Find where the given text appears and provide that cell's center as (x, y) coordinate. 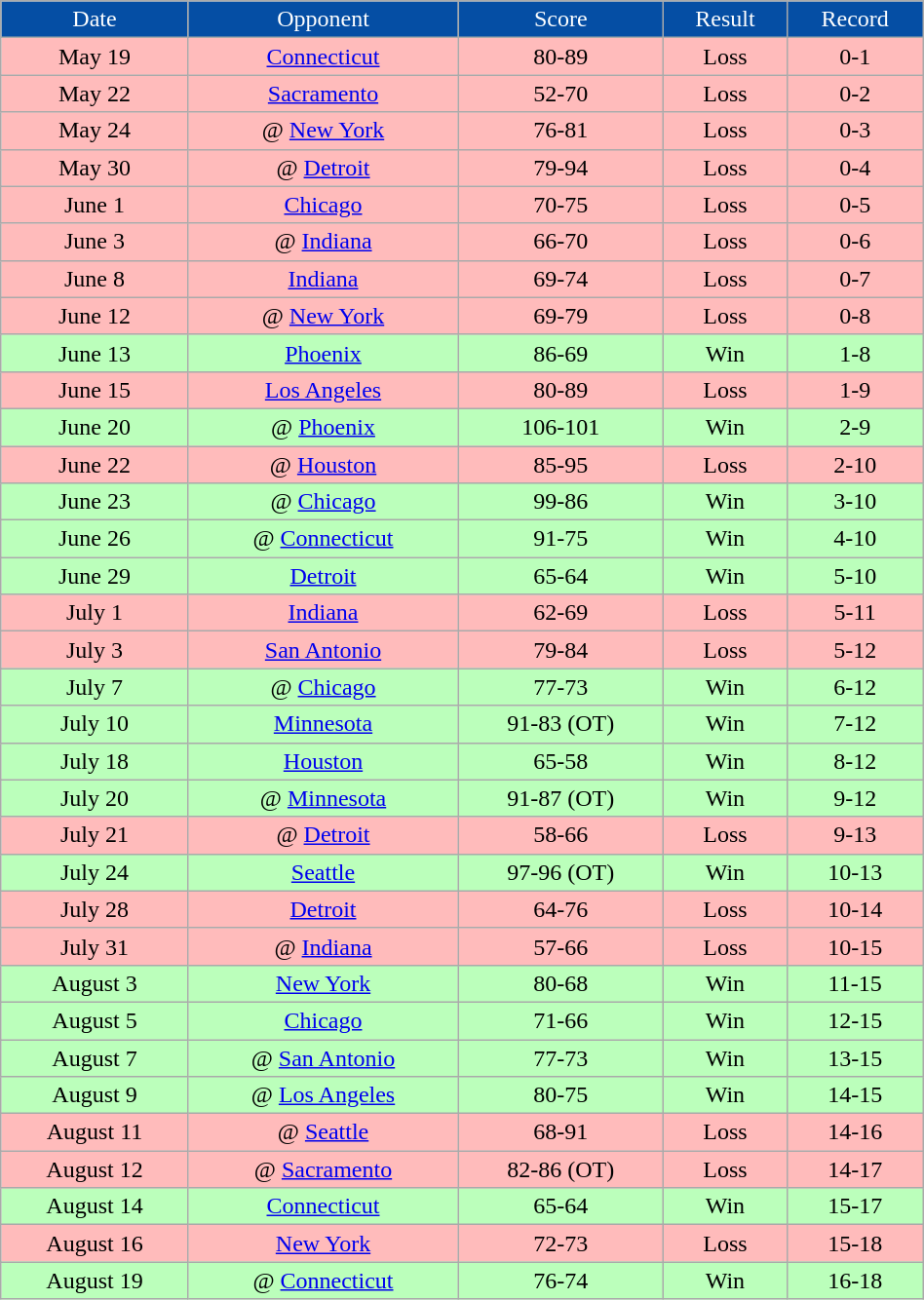
80-68 (561, 983)
10-15 (855, 946)
3-10 (855, 502)
9-12 (855, 798)
0-5 (855, 205)
97-96 (OT) (561, 872)
106-101 (561, 427)
May 30 (96, 168)
June 20 (96, 427)
August 19 (96, 1281)
Sacramento (323, 94)
80-75 (561, 1095)
65-58 (561, 761)
0-3 (855, 131)
@ San Antonio (323, 1057)
July 24 (96, 872)
82-86 (OT) (561, 1169)
14-15 (855, 1095)
August 9 (96, 1095)
2-10 (855, 465)
May 24 (96, 131)
69-79 (561, 316)
May 19 (96, 57)
August 7 (96, 1057)
76-81 (561, 131)
August 11 (96, 1132)
10-13 (855, 872)
0-4 (855, 168)
Houston (323, 761)
99-86 (561, 502)
June 22 (96, 465)
June 13 (96, 353)
Opponent (323, 19)
Date (96, 19)
@ Houston (323, 465)
June 29 (96, 576)
79-94 (561, 168)
August 5 (96, 1020)
May 22 (96, 94)
11-15 (855, 983)
June 1 (96, 205)
1-8 (855, 353)
14-16 (855, 1132)
1-9 (855, 390)
0-8 (855, 316)
June 26 (96, 539)
68-91 (561, 1132)
52-70 (561, 94)
10-14 (855, 909)
14-17 (855, 1169)
@ Minnesota (323, 798)
San Antonio (323, 650)
July 28 (96, 909)
70-75 (561, 205)
July 31 (96, 946)
Result (725, 19)
June 3 (96, 242)
August 3 (96, 983)
July 20 (96, 798)
79-84 (561, 650)
July 1 (96, 613)
June 8 (96, 279)
57-66 (561, 946)
@ Seattle (323, 1132)
8-12 (855, 761)
91-75 (561, 539)
9-13 (855, 835)
85-95 (561, 465)
16-18 (855, 1281)
13-15 (855, 1057)
@ Los Angeles (323, 1095)
91-87 (OT) (561, 798)
91-83 (OT) (561, 724)
Score (561, 19)
Phoenix (323, 353)
58-66 (561, 835)
5-12 (855, 650)
15-17 (855, 1206)
86-69 (561, 353)
0-2 (855, 94)
2-9 (855, 427)
Los Angeles (323, 390)
69-74 (561, 279)
5-11 (855, 613)
July 18 (96, 761)
June 23 (96, 502)
76-74 (561, 1281)
0-7 (855, 279)
June 15 (96, 390)
August 12 (96, 1169)
4-10 (855, 539)
7-12 (855, 724)
Record (855, 19)
64-76 (561, 909)
July 7 (96, 687)
15-18 (855, 1243)
71-66 (561, 1020)
@ Sacramento (323, 1169)
0-6 (855, 242)
July 21 (96, 835)
5-10 (855, 576)
August 16 (96, 1243)
Seattle (323, 872)
66-70 (561, 242)
62-69 (561, 613)
July 10 (96, 724)
July 3 (96, 650)
0-1 (855, 57)
72-73 (561, 1243)
June 12 (96, 316)
August 14 (96, 1206)
Minnesota (323, 724)
6-12 (855, 687)
12-15 (855, 1020)
@ Phoenix (323, 427)
